Locate the cell with the specified text and output its [x, y] center coordinate. 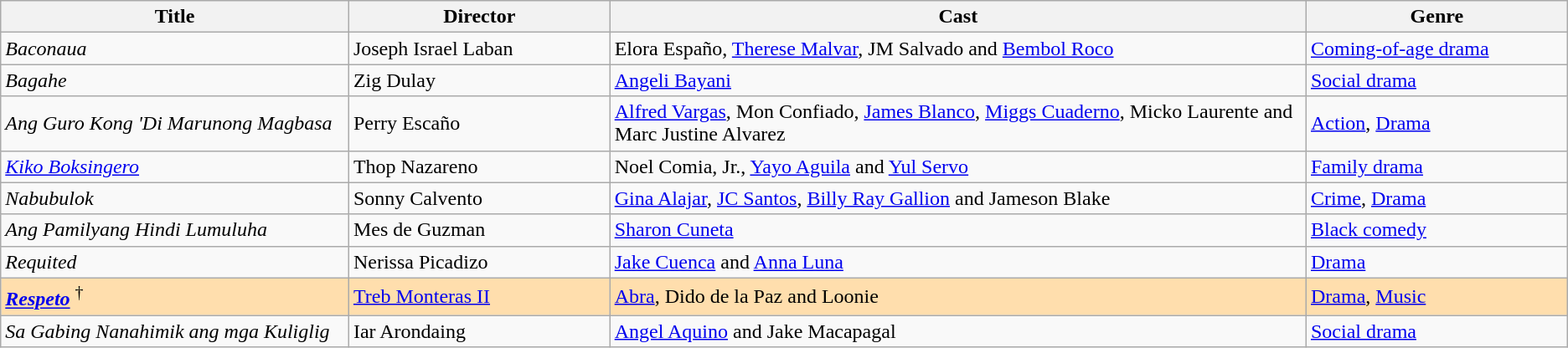
Respeto † [175, 296]
Title [175, 17]
Mes de Guzman [479, 230]
Abra, Dido de la Paz and Loonie [958, 296]
Noel Comia, Jr., Yayo Aguila and Yul Servo [958, 166]
Requited [175, 262]
Baconaua [175, 49]
Drama [1436, 262]
Thop Nazareno [479, 166]
Angel Aquino and Jake Macapagal [958, 331]
Kiko Boksingero [175, 166]
Coming-of-age drama [1436, 49]
Nerissa Picadizo [479, 262]
Sharon Cuneta [958, 230]
Angeli Bayani [958, 80]
Alfred Vargas, Mon Confiado, James Blanco, Miggs Cuaderno, Micko Laurente and Marc Justine Alvarez [958, 124]
Nabubulok [175, 198]
Treb Monteras II [479, 296]
Drama, Music [1436, 296]
Family drama [1436, 166]
Joseph Israel Laban [479, 49]
Ang Pamilyang Hindi Lumuluha [175, 230]
Ang Guro Kong 'Di Marunong Magbasa [175, 124]
Perry Escaño [479, 124]
Sonny Calvento [479, 198]
Jake Cuenca and Anna Luna [958, 262]
Zig Dulay [479, 80]
Action, Drama [1436, 124]
Crime, Drama [1436, 198]
Elora Españo, Therese Malvar, JM Salvado and Bembol Roco [958, 49]
Iar Arondaing [479, 331]
Black comedy [1436, 230]
Sa Gabing Nanahimik ang mga Kuliglig [175, 331]
Genre [1436, 17]
Cast [958, 17]
Director [479, 17]
Gina Alajar, JC Santos, Billy Ray Gallion and Jameson Blake [958, 198]
Bagahe [175, 80]
